From the cell containing the given text, extract its center point as (x, y) coordinate. 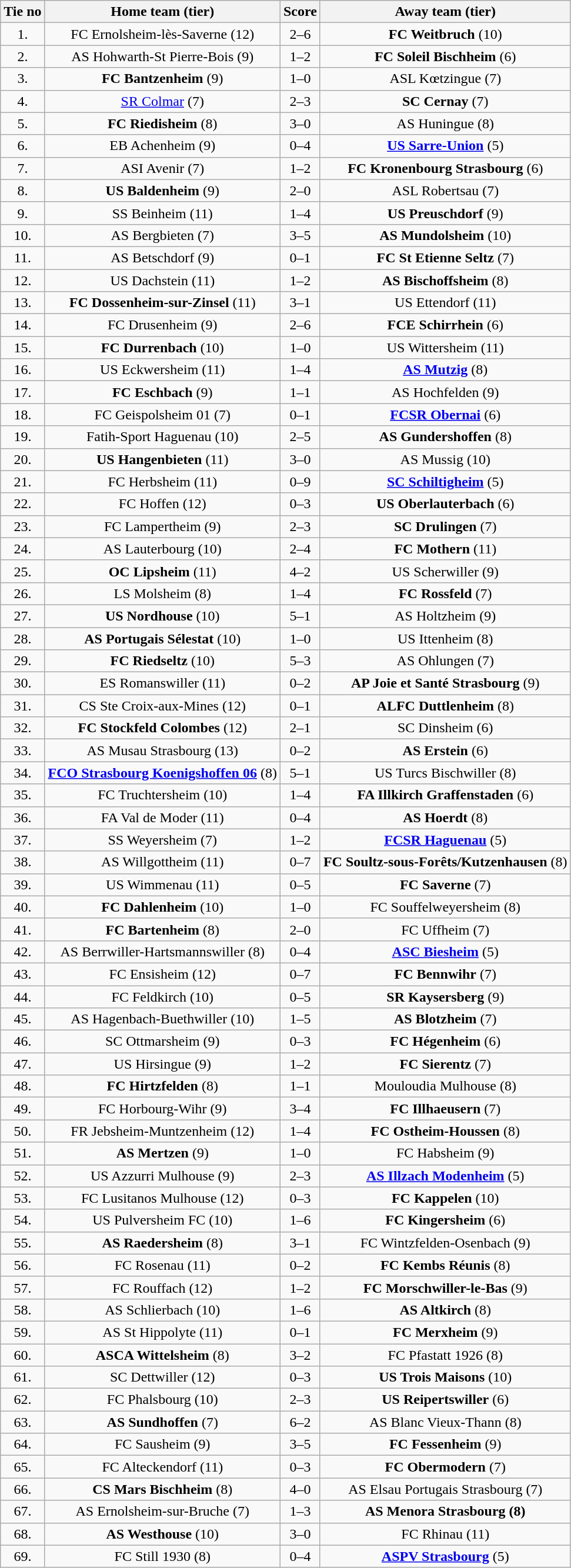
2. (22, 56)
FC Obermodern (7) (445, 1467)
ASPV Strasbourg (5) (445, 1556)
AS Huningue (8) (445, 124)
18. (22, 415)
FCO Strasbourg Koenigshoffen 06 (8) (162, 773)
AS Hagenbach-Buethwiller (10) (162, 1019)
33. (22, 750)
66. (22, 1489)
US Scherwiller (9) (445, 571)
AS Mertzen (9) (162, 1153)
AS Gundershoffen (8) (445, 437)
FC Bantzenheim (9) (162, 79)
FC Dossenheim-sur-Zinsel (11) (162, 303)
14. (22, 325)
US Nordhouse (10) (162, 616)
39. (22, 885)
FC Uffheim (7) (445, 929)
37. (22, 840)
FC Horbourg-Wihr (9) (162, 1109)
US Pulversheim FC (10) (162, 1220)
FC Weitbruch (10) (445, 34)
AS Schlierbach (10) (162, 1310)
FC Phalsbourg (10) (162, 1400)
AS Blotzheim (7) (445, 1019)
13. (22, 303)
49. (22, 1109)
3–4 (300, 1109)
AS Portugais Sélestat (10) (162, 638)
LS Molsheim (8) (162, 593)
ASL Kœtzingue (7) (445, 79)
CS Mars Bischheim (8) (162, 1489)
AS Elsau Portugais Strasbourg (7) (445, 1489)
FC Soultz-sous-Forêts/Kutzenhausen (8) (445, 862)
AS Westhouse (10) (162, 1534)
FC Rouffach (12) (162, 1287)
US Baldenheim (9) (162, 191)
8. (22, 191)
64. (22, 1444)
3. (22, 79)
SS Weyersheim (7) (162, 840)
US Wimmenau (11) (162, 885)
FA Illkirch Graffenstaden (6) (445, 795)
43. (22, 974)
AS Mundolsheim (10) (445, 235)
34. (22, 773)
38. (22, 862)
FC Lusitanos Mulhouse (12) (162, 1198)
45. (22, 1019)
62. (22, 1400)
SC Cernay (7) (445, 101)
61. (22, 1377)
3–2 (300, 1355)
AS St Hippolyte (11) (162, 1332)
56. (22, 1265)
CS Ste Croix-aux-Mines (12) (162, 706)
FCSR Haguenau (5) (445, 840)
AS Menora Strasbourg (8) (445, 1512)
FC Dahlenheim (10) (162, 907)
AS Raedersheim (8) (162, 1243)
48. (22, 1086)
10. (22, 235)
0–9 (300, 482)
FCE Schirrhein (6) (445, 325)
FC Bennwihr (7) (445, 974)
FR Jebsheim-Muntzenheim (12) (162, 1131)
FC Rhinau (11) (445, 1534)
SR Colmar (7) (162, 101)
6–2 (300, 1422)
AS Illzach Modenheim (5) (445, 1176)
SC Dettwiller (12) (162, 1377)
AS Mutzig (8) (445, 370)
Fatih-Sport Haguenau (10) (162, 437)
36. (22, 818)
FC Souffelweyersheim (8) (445, 907)
16. (22, 370)
12. (22, 281)
FC Rosenau (11) (162, 1265)
58. (22, 1310)
US Oberlauterbach (6) (445, 504)
FCSR Obernai (6) (445, 415)
US Sarre-Union (5) (445, 146)
FA Val de Moder (11) (162, 818)
20. (22, 459)
AS Hohwarth-St Pierre-Bois (9) (162, 56)
AS Holtzheim (9) (445, 616)
FC Hoffen (12) (162, 504)
AS Willgottheim (11) (162, 862)
OC Lipsheim (11) (162, 571)
23. (22, 526)
FC Rossfeld (7) (445, 593)
FC Kingersheim (6) (445, 1220)
FC Habsheim (9) (445, 1153)
FC Hégenheim (6) (445, 1042)
25. (22, 571)
30. (22, 683)
US Eckwersheim (11) (162, 370)
41. (22, 929)
46. (22, 1042)
AS Blanc Vieux-Thann (8) (445, 1422)
11. (22, 258)
FC Ensisheim (12) (162, 974)
21. (22, 482)
US Hangenbieten (11) (162, 459)
51. (22, 1153)
50. (22, 1131)
29. (22, 661)
32. (22, 728)
SR Kaysersberg (9) (445, 997)
AS Mussig (10) (445, 459)
ASC Biesheim (5) (445, 952)
AS Berrwiller-Hartsmannswiller (8) (162, 952)
AS Altkirch (8) (445, 1310)
EB Achenheim (9) (162, 146)
US Wittersheim (11) (445, 348)
US Trois Maisons (10) (445, 1377)
26. (22, 593)
AS Betschdorf (9) (162, 258)
ASCA Wittelsheim (8) (162, 1355)
Tie no (22, 12)
FC Ernolsheim-lès-Saverne (12) (162, 34)
FC Drusenheim (9) (162, 325)
Score (300, 12)
FC Soleil Bischheim (6) (445, 56)
ASL Robertsau (7) (445, 191)
FC Hirtzfelden (8) (162, 1086)
28. (22, 638)
FC Mothern (11) (445, 549)
FC Illhaeusern (7) (445, 1109)
FC Geispolsheim 01 (7) (162, 415)
FC Kronenbourg Strasbourg (6) (445, 168)
63. (22, 1422)
FC Herbsheim (11) (162, 482)
FC Lampertheim (9) (162, 526)
7. (22, 168)
27. (22, 616)
57. (22, 1287)
US Turcs Bischwiller (8) (445, 773)
35. (22, 795)
31. (22, 706)
AS Ernolsheim-sur-Bruche (7) (162, 1512)
FC Kembs Réunis (8) (445, 1265)
FC St Etienne Seltz (7) (445, 258)
FC Sierentz (7) (445, 1064)
FC Wintzfelden-Osenbach (9) (445, 1243)
44. (22, 997)
AP Joie et Santé Strasbourg (9) (445, 683)
Away team (tier) (445, 12)
54. (22, 1220)
2–4 (300, 549)
40. (22, 907)
22. (22, 504)
FC Still 1930 (8) (162, 1556)
AS Hochfelden (9) (445, 392)
69. (22, 1556)
FC Alteckendorf (11) (162, 1467)
19. (22, 437)
FC Saverne (7) (445, 885)
AS Erstein (6) (445, 750)
AS Musau Strasbourg (13) (162, 750)
AS Hoerdt (8) (445, 818)
SC Schiltigheim (5) (445, 482)
24. (22, 549)
1. (22, 34)
FC Sausheim (9) (162, 1444)
US Ittenheim (8) (445, 638)
15. (22, 348)
AS Lauterbourg (10) (162, 549)
6. (22, 146)
FC Feldkirch (10) (162, 997)
ES Romanswiller (11) (162, 683)
US Preuschdorf (9) (445, 213)
SS Beinheim (11) (162, 213)
US Dachstein (11) (162, 281)
FC Pfastatt 1926 (8) (445, 1355)
52. (22, 1176)
53. (22, 1198)
FC Riedisheim (8) (162, 124)
17. (22, 392)
FC Bartenheim (8) (162, 929)
AS Ohlungen (7) (445, 661)
4. (22, 101)
FC Morschwiller-le-Bas (9) (445, 1287)
4–0 (300, 1489)
AS Bergbieten (7) (162, 235)
2–5 (300, 437)
Home team (tier) (162, 12)
ALFC Duttlenheim (8) (445, 706)
SC Drulingen (7) (445, 526)
4–2 (300, 571)
67. (22, 1512)
2–1 (300, 728)
AS Sundhoffen (7) (162, 1422)
1–3 (300, 1512)
US Reipertswiller (6) (445, 1400)
5–3 (300, 661)
FC Merxheim (9) (445, 1332)
US Ettendorf (11) (445, 303)
FC Riedseltz (10) (162, 661)
55. (22, 1243)
5. (22, 124)
SC Ottmarsheim (9) (162, 1042)
59. (22, 1332)
US Hirsingue (9) (162, 1064)
Mouloudia Mulhouse (8) (445, 1086)
42. (22, 952)
ASI Avenir (7) (162, 168)
60. (22, 1355)
US Azzurri Mulhouse (9) (162, 1176)
AS Bischoffsheim (8) (445, 281)
65. (22, 1467)
FC Stockfeld Colombes (12) (162, 728)
9. (22, 213)
47. (22, 1064)
FC Durrenbach (10) (162, 348)
FC Fessenheim (9) (445, 1444)
FC Kappelen (10) (445, 1198)
FC Truchtersheim (10) (162, 795)
68. (22, 1534)
SC Dinsheim (6) (445, 728)
1–5 (300, 1019)
FC Eschbach (9) (162, 392)
FC Ostheim-Houssen (8) (445, 1131)
